Search for the cell housing the specified text and yield its [x, y] center coordinate. 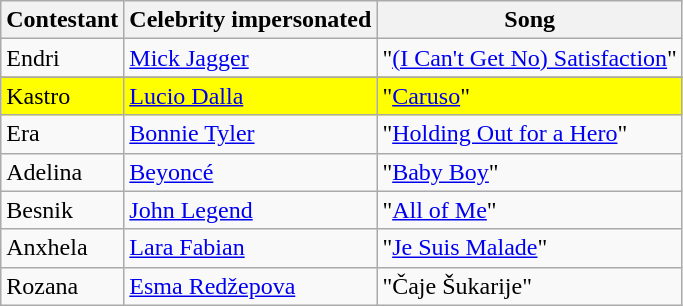
"Caruso" [530, 96]
Adelina [62, 172]
Anxhela [62, 248]
Era [62, 134]
Lara Fabian [250, 248]
John Legend [250, 210]
Endri [62, 58]
"(I Can't Get No) Satisfaction" [530, 58]
Bonnie Tyler [250, 134]
Lucio Dalla [250, 96]
"Je Suis Malade" [530, 248]
"Holding Out for a Hero" [530, 134]
Besnik [62, 210]
Contestant [62, 20]
"Čaje Šukarije" [530, 286]
Song [530, 20]
Esma Redžepova [250, 286]
Celebrity impersonated [250, 20]
Mick Jagger [250, 58]
Beyoncé [250, 172]
Rozana [62, 286]
"Baby Boy" [530, 172]
Kastro [62, 96]
"All of Me" [530, 210]
